Search for the cell housing the specified text and yield its (X, Y) center coordinate. 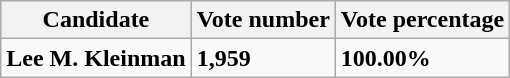
Lee M. Kleinman (96, 58)
Vote percentage (422, 20)
Vote number (263, 20)
100.00% (422, 58)
1,959 (263, 58)
Candidate (96, 20)
